Return the (X, Y) coordinate for the center point of the cell that contains the specified text.  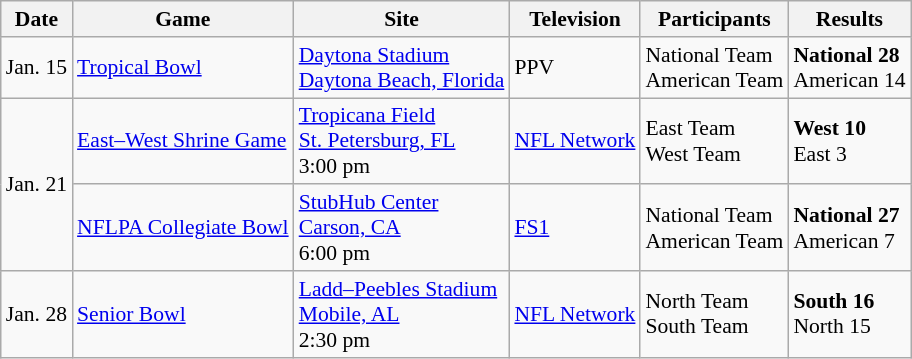
East–West Shrine Game (183, 142)
Results (849, 19)
North TeamSouth Team (714, 314)
Site (402, 19)
Television (574, 19)
Jan. 15 (36, 68)
Date (36, 19)
Game (183, 19)
NFLPA Collegiate Bowl (183, 228)
Ladd–Peebles StadiumMobile, AL2:30 pm (402, 314)
National 27 American 7 (849, 228)
East TeamWest Team (714, 142)
National 28American 14 (849, 68)
Jan. 21 (36, 184)
Tropical Bowl (183, 68)
Daytona StadiumDaytona Beach, Florida (402, 68)
South 16 North 15 (849, 314)
FS1 (574, 228)
StubHub CenterCarson, CA6:00 pm (402, 228)
Senior Bowl (183, 314)
Jan. 28 (36, 314)
Participants (714, 19)
West 10 East 3 (849, 142)
PPV (574, 68)
Tropicana FieldSt. Petersburg, FL3:00 pm (402, 142)
